Scan for the cell matching the given text and deliver its (X, Y) coordinate at center. 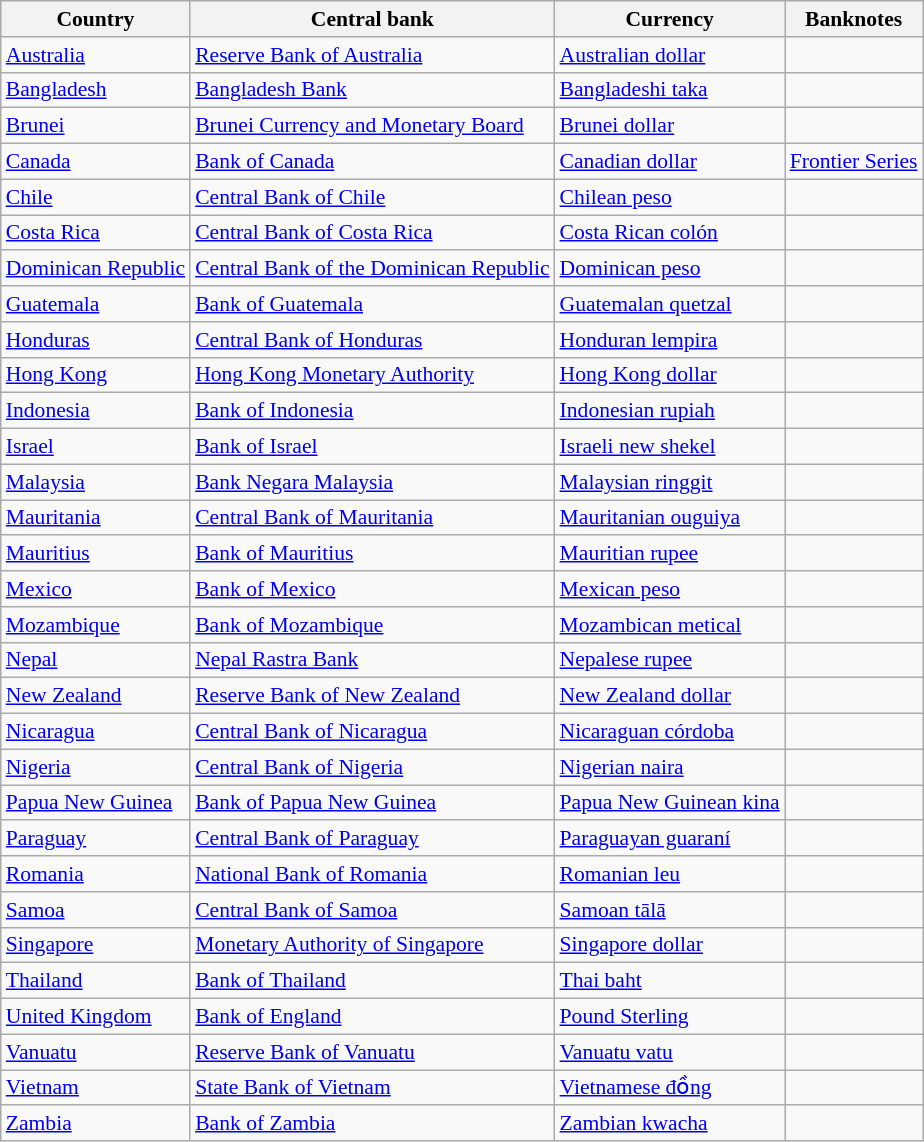
Honduras (96, 340)
Romania (96, 874)
Nigeria (96, 767)
Currency (670, 19)
Hong Kong (96, 375)
Vanuatu vatu (670, 1052)
State Bank of Vietnam (372, 1088)
Israeli new shekel (670, 447)
Dominican Republic (96, 269)
Frontier Series (854, 162)
Indonesian rupiah (670, 411)
Reserve Bank of Australia (372, 55)
Mauritian rupee (670, 554)
Canada (96, 162)
Paraguayan guaraní (670, 839)
Bank of Mozambique (372, 625)
Indonesia (96, 411)
Dominican peso (670, 269)
Central Bank of Costa Rica (372, 233)
Central Bank of Samoa (372, 910)
Thailand (96, 981)
Vietnamese đồng (670, 1088)
Bank Negara Malaysia (372, 482)
Nepal Rastra Bank (372, 660)
Nepalese rupee (670, 660)
Israel (96, 447)
Bangladesh Bank (372, 90)
Singapore dollar (670, 945)
Mexico (96, 589)
Bank of Zambia (372, 1124)
Pound Sterling (670, 1017)
Bank of Guatemala (372, 304)
Samoan tālā (670, 910)
Central Bank of Mauritania (372, 518)
Banknotes (854, 19)
Guatemala (96, 304)
New Zealand (96, 696)
Hong Kong dollar (670, 375)
Mauritanian ouguiya (670, 518)
Nicaragua (96, 732)
Central Bank of the Dominican Republic (372, 269)
Papua New Guinea (96, 803)
Bangladeshi taka (670, 90)
Central Bank of Honduras (372, 340)
Bank of Thailand (372, 981)
Costa Rican colón (670, 233)
United Kingdom (96, 1017)
Hong Kong Monetary Authority (372, 375)
Mozambican metical (670, 625)
Australian dollar (670, 55)
Mexican peso (670, 589)
Vanuatu (96, 1052)
Central Bank of Nigeria (372, 767)
Samoa (96, 910)
Bank of Israel (372, 447)
Chilean peso (670, 197)
Vietnam (96, 1088)
Bank of Canada (372, 162)
Brunei dollar (670, 126)
Singapore (96, 945)
Malaysia (96, 482)
Bank of Papua New Guinea (372, 803)
Nicaraguan córdoba (670, 732)
National Bank of Romania (372, 874)
Guatemalan quetzal (670, 304)
Bangladesh (96, 90)
Thai baht (670, 981)
Bank of Indonesia (372, 411)
Central Bank of Chile (372, 197)
Canadian dollar (670, 162)
Monetary Authority of Singapore (372, 945)
Malaysian ringgit (670, 482)
Reserve Bank of Vanuatu (372, 1052)
Costa Rica (96, 233)
Chile (96, 197)
Central Bank of Paraguay (372, 839)
Bank of Mexico (372, 589)
Country (96, 19)
Bank of Mauritius (372, 554)
Zambian kwacha (670, 1124)
Nigerian naira (670, 767)
Nepal (96, 660)
Brunei (96, 126)
Bank of England (372, 1017)
Brunei Currency and Monetary Board (372, 126)
Australia (96, 55)
Romanian leu (670, 874)
Honduran lempira (670, 340)
Mauritius (96, 554)
Mozambique (96, 625)
Central bank (372, 19)
Reserve Bank of New Zealand (372, 696)
New Zealand dollar (670, 696)
Papua New Guinean kina (670, 803)
Central Bank of Nicaragua (372, 732)
Paraguay (96, 839)
Mauritania (96, 518)
Zambia (96, 1124)
